Provide the (X, Y) coordinate of the cell's center where the given text is located.  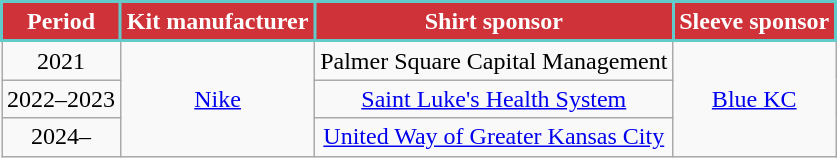
Kit manufacturer (218, 22)
2024– (62, 137)
Period (62, 22)
Saint Luke's Health System (494, 99)
2021 (62, 60)
Sleeve sponsor (754, 22)
2022–2023 (62, 99)
Blue KC (754, 98)
Nike (218, 98)
Shirt sponsor (494, 22)
Palmer Square Capital Management (494, 60)
United Way of Greater Kansas City (494, 137)
